Capture the cell that displays the provided text and extract its [x, y] central coordinate. 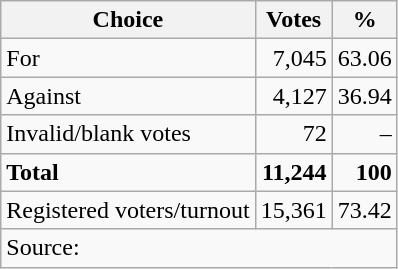
Against [128, 96]
4,127 [294, 96]
7,045 [294, 58]
72 [294, 134]
11,244 [294, 172]
Total [128, 172]
63.06 [364, 58]
73.42 [364, 210]
Votes [294, 20]
For [128, 58]
Registered voters/turnout [128, 210]
15,361 [294, 210]
– [364, 134]
36.94 [364, 96]
100 [364, 172]
% [364, 20]
Source: [199, 248]
Choice [128, 20]
Invalid/blank votes [128, 134]
